Search for the cell housing the specified text and yield its (x, y) center coordinate. 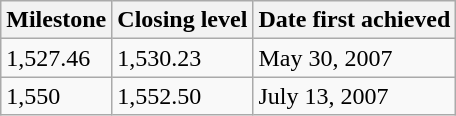
1,527.46 (56, 58)
Date first achieved (354, 20)
1,550 (56, 96)
July 13, 2007 (354, 96)
Closing level (182, 20)
May 30, 2007 (354, 58)
1,552.50 (182, 96)
Milestone (56, 20)
1,530.23 (182, 58)
